Detect which cell encompasses the target text, then output its [x, y] center coordinate. 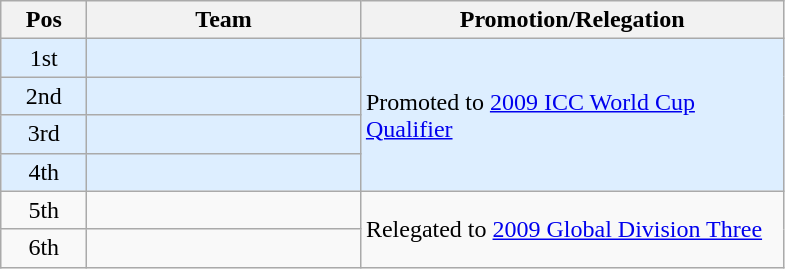
Pos [44, 20]
4th [44, 172]
Promoted to 2009 ICC World Cup Qualifier [572, 115]
Relegated to 2009 Global Division Three [572, 229]
5th [44, 210]
3rd [44, 134]
6th [44, 248]
Promotion/Relegation [572, 20]
1st [44, 58]
Team [224, 20]
2nd [44, 96]
